Search for the cell housing the specified text and yield its [X, Y] center coordinate. 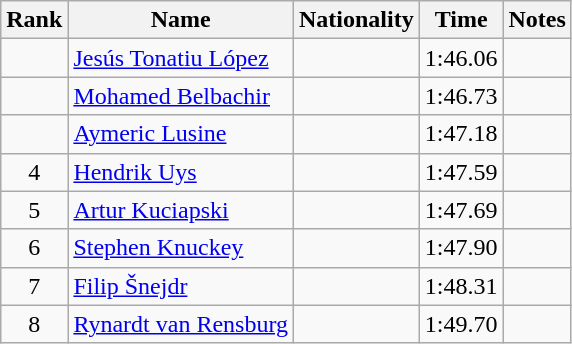
1:47.69 [461, 210]
Filip Šnejdr [181, 286]
Aymeric Lusine [181, 134]
Nationality [356, 20]
1:49.70 [461, 324]
1:48.31 [461, 286]
Hendrik Uys [181, 172]
8 [34, 324]
1:47.90 [461, 248]
Notes [537, 20]
7 [34, 286]
6 [34, 248]
5 [34, 210]
Rynardt van Rensburg [181, 324]
Time [461, 20]
Rank [34, 20]
1:46.06 [461, 58]
1:47.59 [461, 172]
1:47.18 [461, 134]
Jesús Tonatiu López [181, 58]
Artur Kuciapski [181, 210]
Stephen Knuckey [181, 248]
Mohamed Belbachir [181, 96]
1:46.73 [461, 96]
4 [34, 172]
Name [181, 20]
